Find where the given text appears and provide that cell's center as [x, y] coordinate. 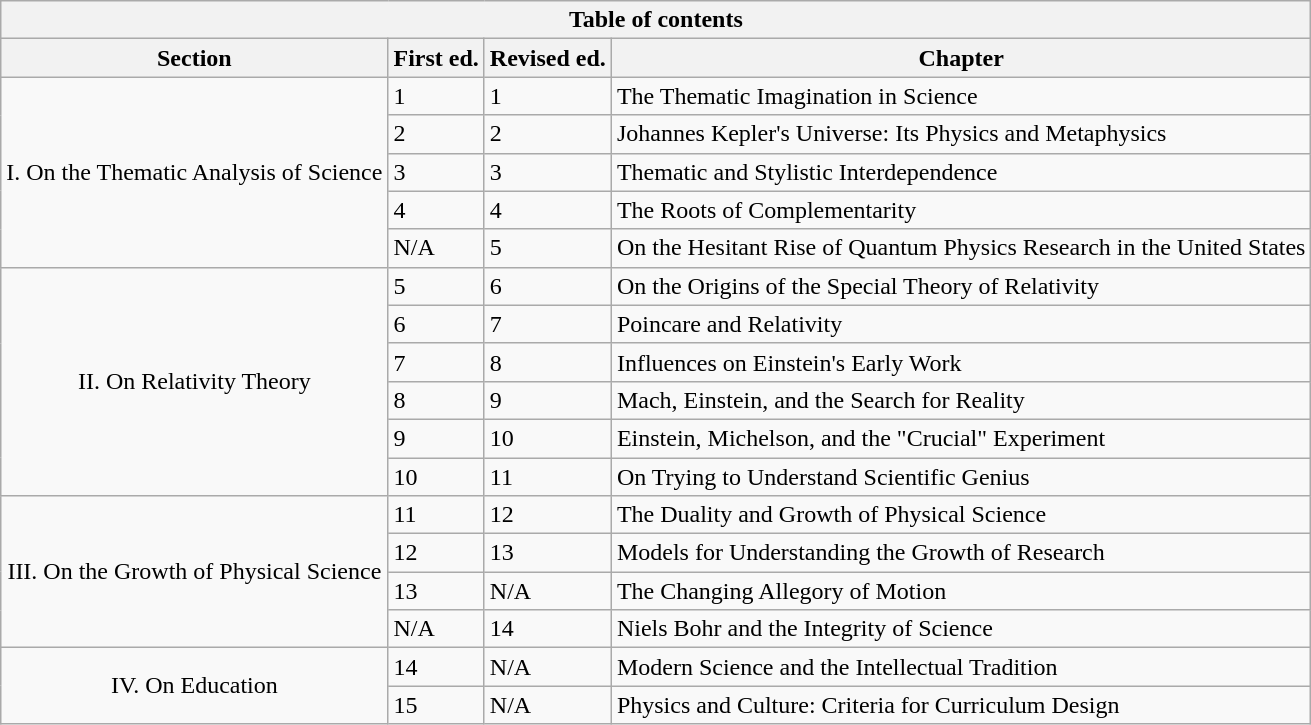
The Changing Allegory of Motion [961, 591]
On Trying to Understand Scientific Genius [961, 477]
On the Origins of the Special Theory of Relativity [961, 286]
IV. On Education [194, 686]
Einstein, Michelson, and the "Crucial" Experiment [961, 438]
Modern Science and the Intellectual Tradition [961, 667]
Mach, Einstein, and the Search for Reality [961, 400]
Thematic and Stylistic Interdependence [961, 172]
15 [436, 705]
Revised ed. [548, 58]
Johannes Kepler's Universe: Its Physics and Metaphysics [961, 134]
I. On the Thematic Analysis of Science [194, 172]
Section [194, 58]
The Duality and Growth of Physical Science [961, 515]
Influences on Einstein's Early Work [961, 362]
II. On Relativity Theory [194, 381]
Poincare and Relativity [961, 324]
The Thematic Imagination in Science [961, 96]
Physics and Culture: Criteria for Curriculum Design [961, 705]
The Roots of Complementarity [961, 210]
On the Hesitant Rise of Quantum Physics Research in the United States [961, 248]
Table of contents [656, 20]
Niels Bohr and the Integrity of Science [961, 629]
III. On the Growth of Physical Science [194, 572]
First ed. [436, 58]
Chapter [961, 58]
Models for Understanding the Growth of Research [961, 553]
